Scan for the cell matching the given text and deliver its [x, y] coordinate at center. 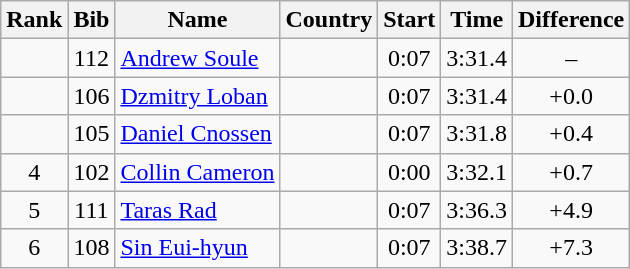
Collin Cameron [198, 172]
Time [477, 20]
111 [92, 210]
Andrew Soule [198, 58]
3:38.7 [477, 248]
Country [329, 20]
Start [410, 20]
105 [92, 134]
Rank [34, 20]
Bib [92, 20]
4 [34, 172]
3:32.1 [477, 172]
112 [92, 58]
Name [198, 20]
– [572, 58]
Difference [572, 20]
6 [34, 248]
5 [34, 210]
+0.0 [572, 96]
+0.4 [572, 134]
102 [92, 172]
Daniel Cnossen [198, 134]
+7.3 [572, 248]
Dzmitry Loban [198, 96]
Sin Eui-hyun [198, 248]
Taras Rad [198, 210]
108 [92, 248]
106 [92, 96]
+0.7 [572, 172]
+4.9 [572, 210]
3:31.8 [477, 134]
0:00 [410, 172]
3:36.3 [477, 210]
